Find where the given text appears and provide that cell's center as [x, y] coordinate. 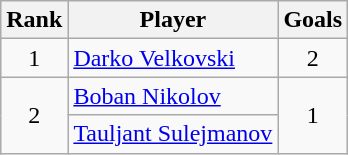
Darko Velkovski [173, 58]
Goals [313, 20]
Boban Nikolov [173, 96]
Player [173, 20]
Rank [34, 20]
Tauljant Sulejmanov [173, 134]
